Pinpoint the cell where the given text exists, returning its (X, Y) midpoint coordinate. 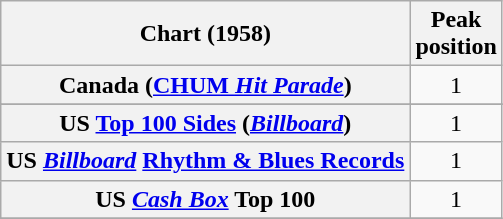
US Billboard Rhythm & Blues Records (206, 161)
Canada (CHUM Hit Parade) (206, 85)
US Cash Box Top 100 (206, 199)
Peakposition (456, 34)
US Top 100 Sides (Billboard) (206, 123)
Chart (1958) (206, 34)
